Scan for the cell matching the given text and deliver its (X, Y) coordinate at center. 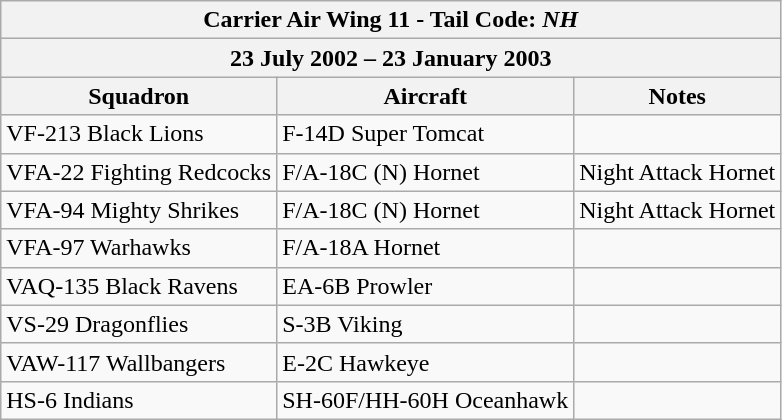
Aircraft (426, 96)
VAQ-135 Black Ravens (139, 286)
VS-29 Dragonflies (139, 324)
Carrier Air Wing 11 - Tail Code: NH (391, 20)
F-14D Super Tomcat (426, 134)
Notes (678, 96)
VF-213 Black Lions (139, 134)
EA-6B Prowler (426, 286)
Squadron (139, 96)
VFA-97 Warhawks (139, 248)
S-3B Viking (426, 324)
F/A-18A Hornet (426, 248)
E-2C Hawkeye (426, 362)
VFA-22 Fighting Redcocks (139, 172)
VFA-94 Mighty Shrikes (139, 210)
VAW-117 Wallbangers (139, 362)
SH-60F/HH-60H Oceanhawk (426, 400)
23 July 2002 – 23 January 2003 (391, 58)
HS-6 Indians (139, 400)
